Capture the cell that displays the provided text and extract its (X, Y) central coordinate. 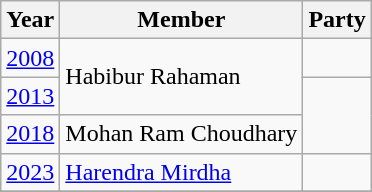
2018 (30, 134)
2013 (30, 96)
Member (182, 20)
2023 (30, 172)
Habibur Rahaman (182, 77)
Mohan Ram Choudhary (182, 134)
Year (30, 20)
2008 (30, 58)
Party (337, 20)
Harendra Mirdha (182, 172)
